Find where the given text appears and provide that cell's center as [x, y] coordinate. 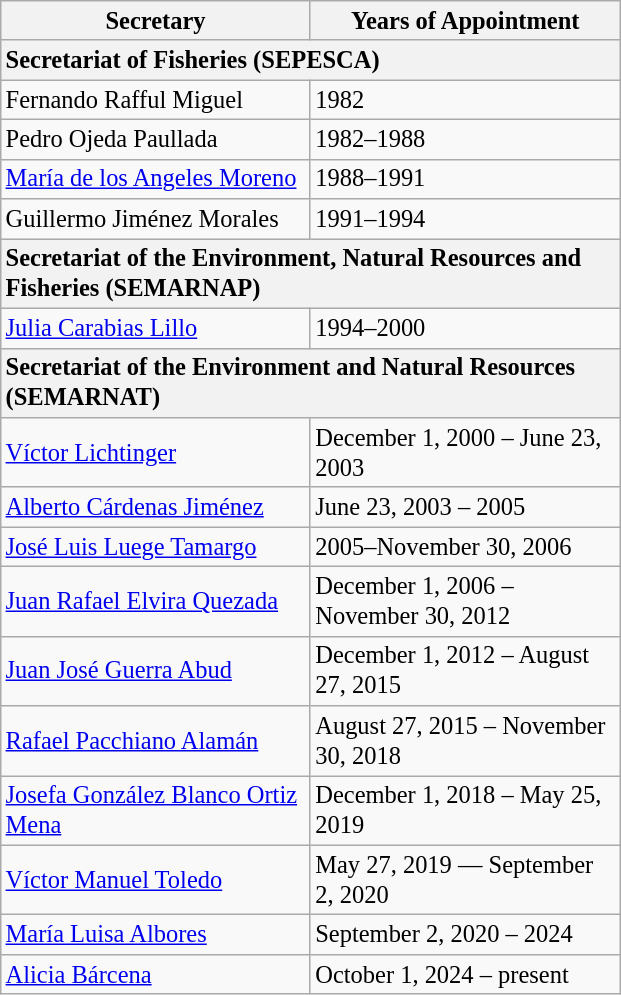
José Luis Luege Tamargo [156, 547]
December 1, 2006 – November 30, 2012 [465, 602]
1988–1991 [465, 179]
June 23, 2003 – 2005 [465, 507]
2005–November 30, 2006 [465, 547]
December 1, 2000 – June 23, 2003 [465, 453]
Josefa González Blanco Ortiz Mena [156, 811]
Alicia Bárcena [156, 975]
Julia Carabias Lillo [156, 328]
August 27, 2015 – November 30, 2018 [465, 741]
María Luisa Albores [156, 935]
Years of Appointment [465, 21]
Juan Rafael Elvira Quezada [156, 602]
December 1, 2012 – August 27, 2015 [465, 671]
Secretariat of Fisheries (SEPESCA) [310, 60]
María de los Angeles Moreno [156, 179]
Rafael Pacchiano Alamán [156, 741]
Juan José Guerra Abud [156, 671]
1982–1988 [465, 140]
December 1, 2018 – May 25, 2019 [465, 811]
Alberto Cárdenas Jiménez [156, 507]
1991–1994 [465, 219]
Guillermo Jiménez Morales [156, 219]
Pedro Ojeda Paullada [156, 140]
October 1, 2024 – present [465, 975]
May 27, 2019 — September 2, 2020 [465, 880]
September 2, 2020 – 2024 [465, 935]
1982 [465, 100]
1994–2000 [465, 328]
Secretariat of the Environment and Natural Resources (SEMARNAT) [310, 383]
Fernando Rafful Miguel [156, 100]
Víctor Manuel Toledo [156, 880]
Víctor Lichtinger [156, 453]
Secretariat of the Environment, Natural Resources and Fisheries (SEMARNAP) [310, 274]
Secretary [156, 21]
